Provide the (x, y) coordinate of the cell's center where the given text is located.  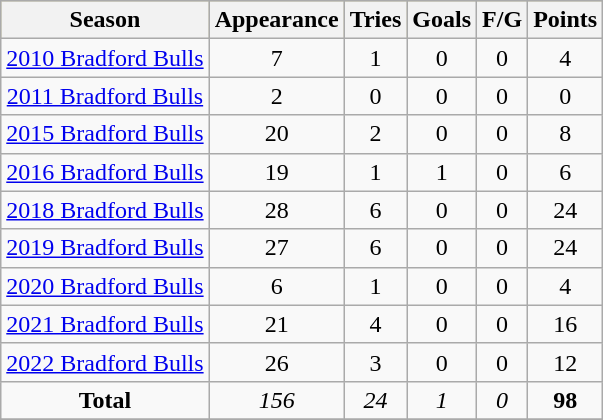
2019 Bradford Bulls (105, 248)
98 (566, 400)
2020 Bradford Bulls (105, 286)
2010 Bradford Bulls (105, 58)
2022 Bradford Bulls (105, 362)
2018 Bradford Bulls (105, 210)
16 (566, 324)
F/G (502, 20)
12 (566, 362)
Tries (376, 20)
27 (276, 248)
21 (276, 324)
Points (566, 20)
Season (105, 20)
8 (566, 134)
2016 Bradford Bulls (105, 172)
28 (276, 210)
Goals (442, 20)
2011 Bradford Bulls (105, 96)
19 (276, 172)
2021 Bradford Bulls (105, 324)
Total (105, 400)
Appearance (276, 20)
7 (276, 58)
156 (276, 400)
20 (276, 134)
2015 Bradford Bulls (105, 134)
3 (376, 362)
26 (276, 362)
